Provide the (X, Y) coordinate of the cell's center where the given text is located.  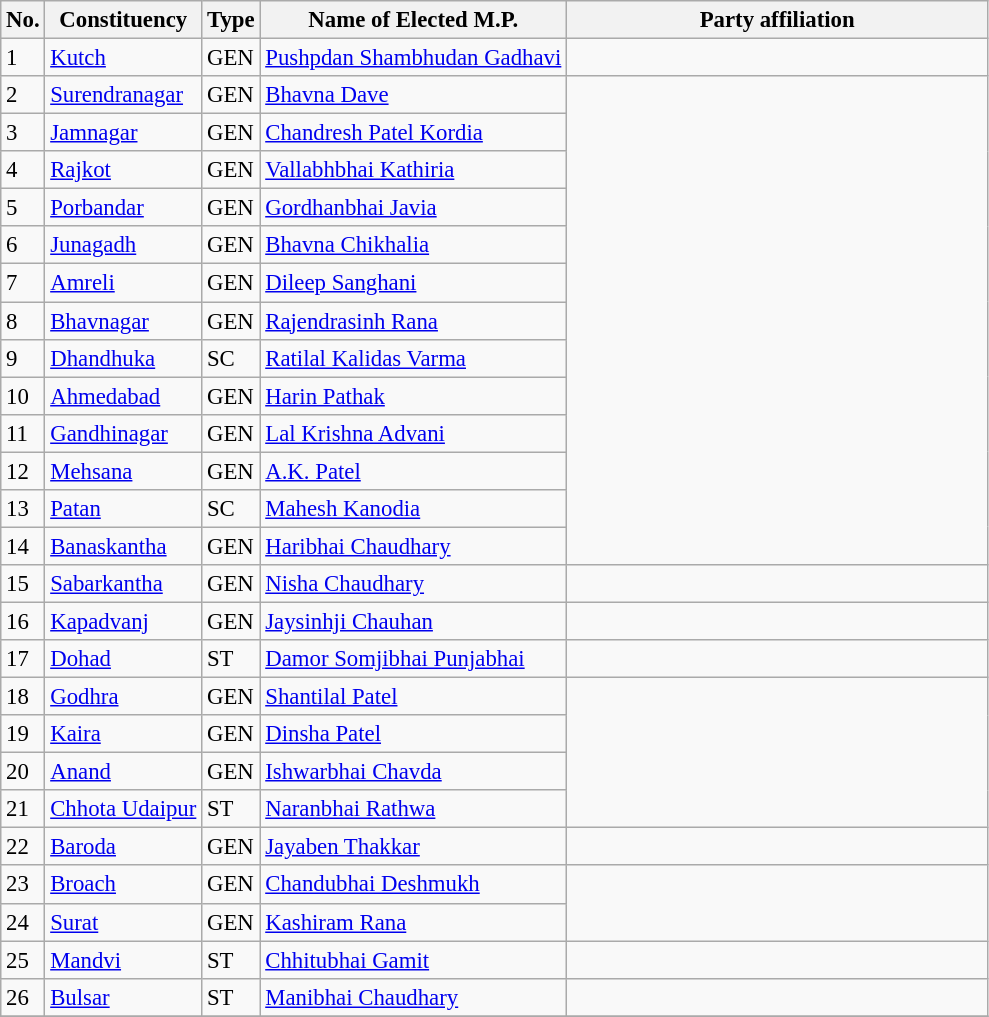
Bulsar (124, 997)
Chandubhai Deshmukh (414, 885)
7 (23, 283)
2 (23, 95)
Baroda (124, 847)
Mehsana (124, 471)
Dohad (124, 659)
Rajendrasinh Rana (414, 321)
Chhota Udaipur (124, 809)
9 (23, 358)
Type (231, 20)
14 (23, 546)
Jamnagar (124, 133)
6 (23, 245)
Porbandar (124, 208)
Constituency (124, 20)
12 (23, 471)
Ratilal Kalidas Varma (414, 358)
Bhavna Dave (414, 95)
Rajkot (124, 170)
Chhitubhai Gamit (414, 960)
18 (23, 697)
Bhavnagar (124, 321)
Dileep Sanghani (414, 283)
Party affiliation (778, 20)
Manibhai Chaudhary (414, 997)
Sabarkantha (124, 584)
8 (23, 321)
Mandvi (124, 960)
Chandresh Patel Kordia (414, 133)
10 (23, 396)
Haribhai Chaudhary (414, 546)
No. (23, 20)
Junagadh (124, 245)
23 (23, 885)
22 (23, 847)
24 (23, 922)
Name of Elected M.P. (414, 20)
Pushpdan Shambhudan Gadhavi (414, 58)
21 (23, 809)
Kashiram Rana (414, 922)
Nisha Chaudhary (414, 584)
11 (23, 433)
Bhavna Chikhalia (414, 245)
Godhra (124, 697)
26 (23, 997)
Jayaben Thakkar (414, 847)
Patan (124, 509)
Dhandhuka (124, 358)
Damor Somjibhai Punjabhai (414, 659)
Vallabhbhai Kathiria (414, 170)
Broach (124, 885)
Dinsha Patel (414, 734)
Ahmedabad (124, 396)
Banaskantha (124, 546)
25 (23, 960)
19 (23, 734)
Surendranagar (124, 95)
Harin Pathak (414, 396)
1 (23, 58)
4 (23, 170)
16 (23, 621)
15 (23, 584)
Amreli (124, 283)
Kutch (124, 58)
3 (23, 133)
Gordhanbhai Javia (414, 208)
Lal Krishna Advani (414, 433)
Gandhinagar (124, 433)
Kaira (124, 734)
Surat (124, 922)
5 (23, 208)
Jaysinhji Chauhan (414, 621)
Anand (124, 772)
Mahesh Kanodia (414, 509)
Kapadvanj (124, 621)
A.K. Patel (414, 471)
Shantilal Patel (414, 697)
20 (23, 772)
17 (23, 659)
13 (23, 509)
Naranbhai Rathwa (414, 809)
Ishwarbhai Chavda (414, 772)
